Return the [X, Y] coordinate for the center point of the cell that contains the specified text.  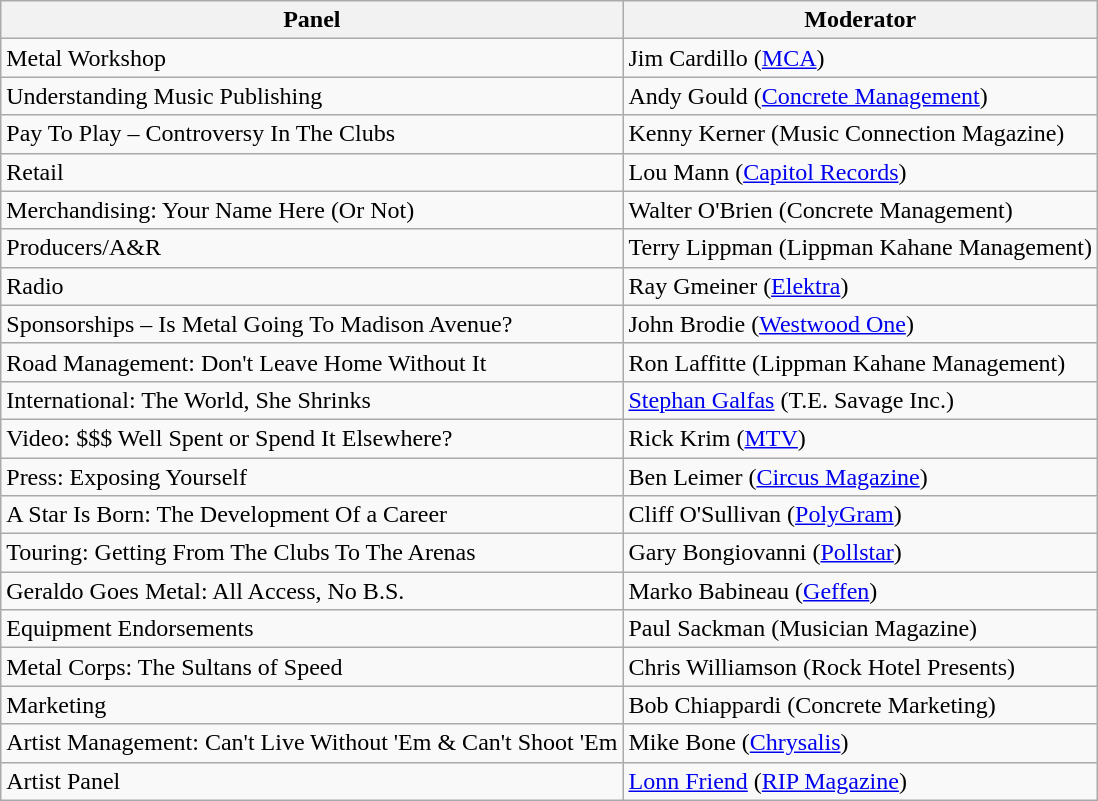
Andy Gould (Concrete Management) [860, 96]
Walter O'Brien (Concrete Management) [860, 210]
Press: Exposing Yourself [312, 477]
Panel [312, 20]
Artist Management: Can't Live Without 'Em & Can't Shoot 'Em [312, 743]
Kenny Kerner (Music Connection Magazine) [860, 134]
Ben Leimer (Circus Magazine) [860, 477]
Marketing [312, 705]
Equipment Endorsements [312, 629]
Geraldo Goes Metal: All Access, No B.S. [312, 591]
Pay To Play – Controversy In The Clubs [312, 134]
Terry Lippman (Lippman Kahane Management) [860, 248]
Mike Bone (Chrysalis) [860, 743]
Lou Mann (Capitol Records) [860, 172]
Road Management: Don't Leave Home Without It [312, 362]
Cliff O'Sullivan (PolyGram) [860, 515]
Metal Workshop [312, 58]
Marko Babineau (Geffen) [860, 591]
Touring: Getting From The Clubs To The Arenas [312, 553]
Ron Laffitte (Lippman Kahane Management) [860, 362]
John Brodie (Westwood One) [860, 324]
Radio [312, 286]
Rick Krim (MTV) [860, 438]
Understanding Music Publishing [312, 96]
Video: $$$ Well Spent or Spend It Elsewhere? [312, 438]
Retail [312, 172]
Merchandising: Your Name Here (Or Not) [312, 210]
International: The World, She Shrinks [312, 400]
Ray Gmeiner (Elektra) [860, 286]
Sponsorships – Is Metal Going To Madison Avenue? [312, 324]
A Star Is Born: The Development Of a Career [312, 515]
Producers/A&R [312, 248]
Jim Cardillo (MCA) [860, 58]
Moderator [860, 20]
Artist Panel [312, 781]
Stephan Galfas (T.E. Savage Inc.) [860, 400]
Bob Chiappardi (Concrete Marketing) [860, 705]
Gary Bongiovanni (Pollstar) [860, 553]
Lonn Friend (RIP Magazine) [860, 781]
Metal Corps: The Sultans of Speed [312, 667]
Chris Williamson (Rock Hotel Presents) [860, 667]
Paul Sackman (Musician Magazine) [860, 629]
